Locate the cell with the specified text and output its [x, y] center coordinate. 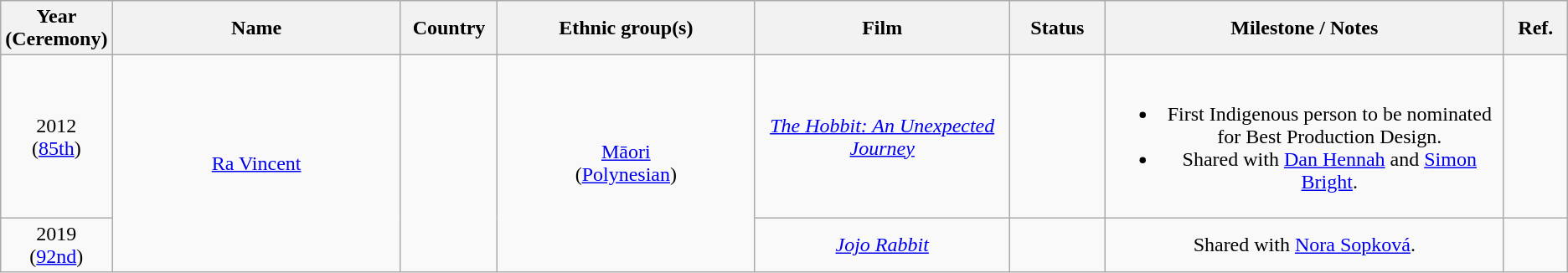
Name [256, 28]
Status [1058, 28]
Year(Ceremony) [57, 28]
Ref. [1535, 28]
Jojo Rabbit [883, 245]
Ethnic group(s) [627, 28]
Milestone / Notes [1304, 28]
The Hobbit: An Unexpected Journey [883, 136]
Ra Vincent [256, 164]
2012(85th) [57, 136]
First Indigenous person to be nominated for Best Production Design.Shared with Dan Hennah and Simon Bright. [1304, 136]
Country [449, 28]
Māori(Polynesian) [627, 164]
Shared with Nora Sopková. [1304, 245]
2019(92nd) [57, 245]
Film [883, 28]
